Scan for the cell matching the given text and deliver its [x, y] coordinate at center. 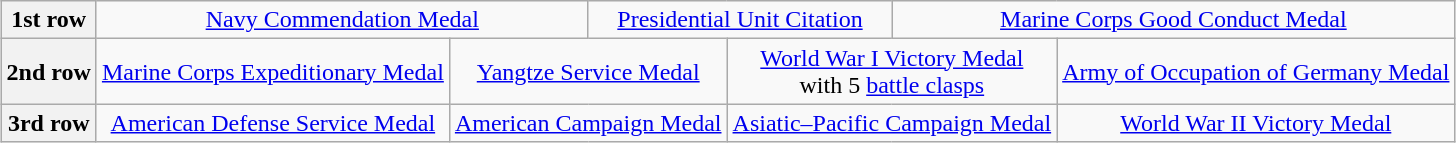
World War II Victory Medal [1256, 123]
Yangtze Service Medal [588, 72]
2nd row [48, 72]
3rd row [48, 123]
Presidential Unit Citation [740, 20]
1st row [48, 20]
Asiatic–Pacific Campaign Medal [892, 123]
Marine Corps Expeditionary Medal [272, 72]
Marine Corps Good Conduct Medal [1174, 20]
American Defense Service Medal [272, 123]
World War I Victory Medalwith 5 battle clasps [892, 72]
American Campaign Medal [588, 123]
Army of Occupation of Germany Medal [1256, 72]
Navy Commendation Medal [342, 20]
